Find where the given text appears and provide that cell's center as (X, Y) coordinate. 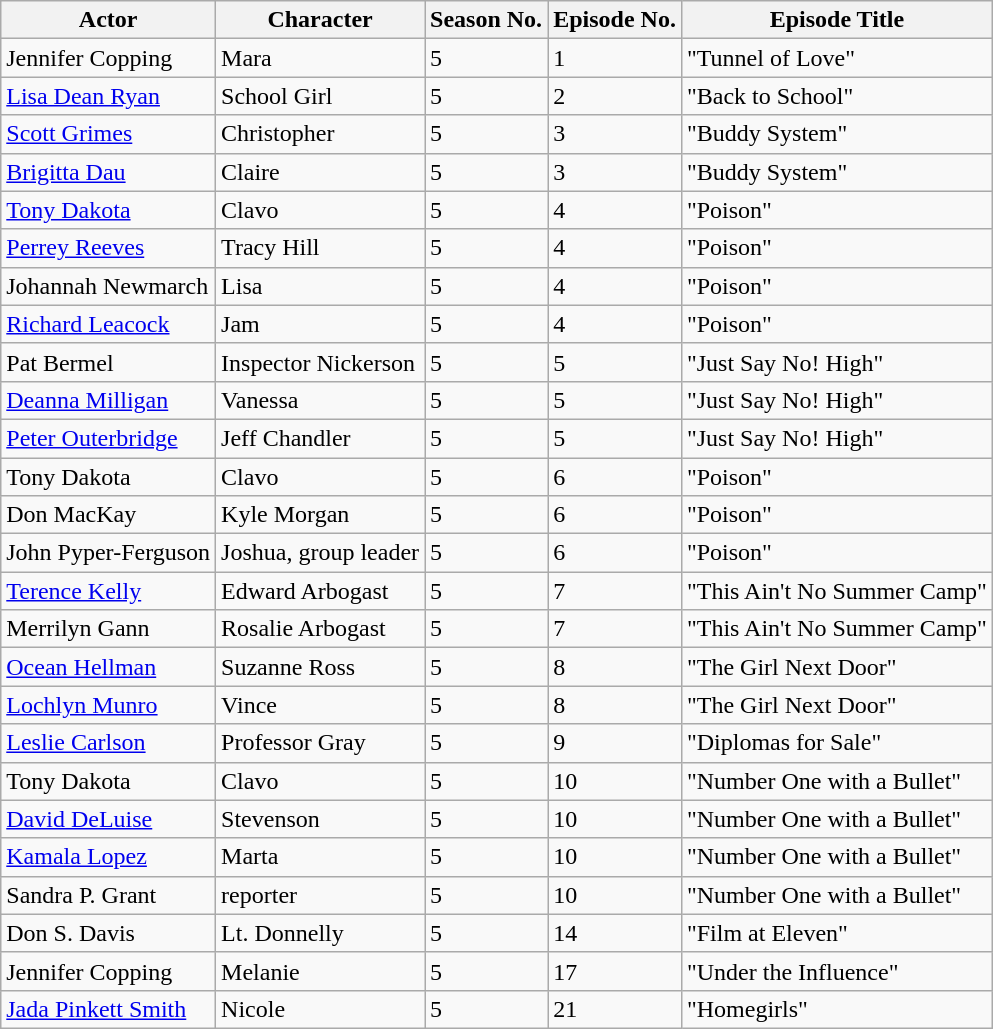
Edward Arbogast (320, 591)
reporter (320, 895)
Peter Outerbridge (108, 438)
"Diplomas for Sale" (836, 743)
Jam (320, 324)
"Back to School" (836, 96)
Lochlyn Munro (108, 705)
Season No. (486, 20)
Mara (320, 58)
Nicole (320, 1009)
Kyle Morgan (320, 515)
Don S. Davis (108, 933)
Jada Pinkett Smith (108, 1009)
14 (615, 933)
Marta (320, 857)
21 (615, 1009)
Lisa Dean Ryan (108, 96)
Merrilyn Gann (108, 629)
Kamala Lopez (108, 857)
Vince (320, 705)
Episode No. (615, 20)
Suzanne Ross (320, 667)
Christopher (320, 134)
Stevenson (320, 819)
2 (615, 96)
9 (615, 743)
Don MacKay (108, 515)
"Under the Influence" (836, 971)
Tracy Hill (320, 248)
Melanie (320, 971)
Deanna Milligan (108, 400)
Perrey Reeves (108, 248)
Richard Leacock (108, 324)
"Tunnel of Love" (836, 58)
Ocean Hellman (108, 667)
Rosalie Arbogast (320, 629)
Episode Title (836, 20)
Vanessa (320, 400)
Character (320, 20)
David DeLuise (108, 819)
Sandra P. Grant (108, 895)
Actor (108, 20)
Terence Kelly (108, 591)
Joshua, group leader (320, 553)
"Homegirls" (836, 1009)
Jeff Chandler (320, 438)
"Film at Eleven" (836, 933)
Professor Gray (320, 743)
Leslie Carlson (108, 743)
Lt. Donnelly (320, 933)
John Pyper-Ferguson (108, 553)
Scott Grimes (108, 134)
17 (615, 971)
Inspector Nickerson (320, 362)
1 (615, 58)
Claire (320, 172)
Lisa (320, 286)
Brigitta Dau (108, 172)
School Girl (320, 96)
Johannah Newmarch (108, 286)
Pat Bermel (108, 362)
